Return (X, Y) of the center of cell containing provided text 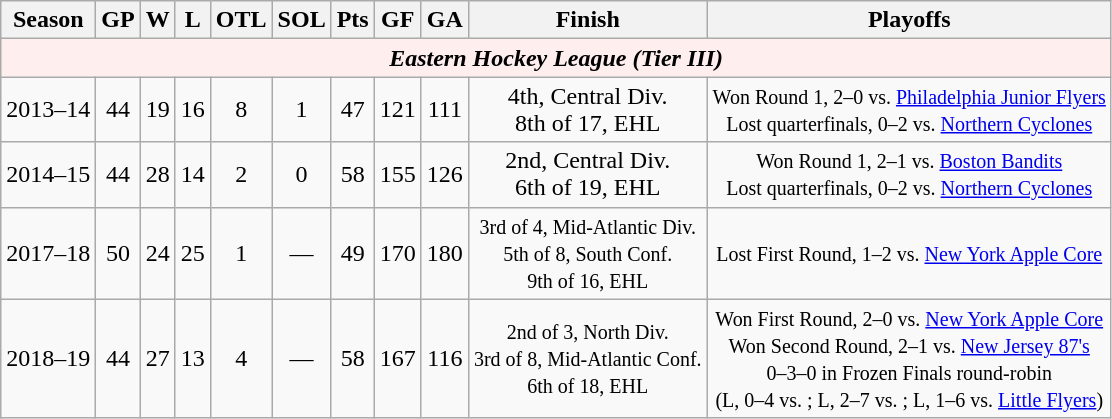
8 (241, 110)
W (158, 20)
2013–14 (48, 110)
Finish (588, 20)
Won Round 1, 2–0 vs. Philadelphia Junior FlyersLost quarterfinals, 0–2 vs. Northern Cyclones (909, 110)
47 (352, 110)
180 (444, 253)
167 (398, 358)
13 (192, 358)
4 (241, 358)
GF (398, 20)
Season (48, 20)
116 (444, 358)
49 (352, 253)
111 (444, 110)
2 (241, 174)
0 (302, 174)
25 (192, 253)
14 (192, 174)
2nd of 3, North Div.3rd of 8, Mid-Atlantic Conf.6th of 18, EHL (588, 358)
4th, Central Div.8th of 17, EHL (588, 110)
2017–18 (48, 253)
OTL (241, 20)
24 (158, 253)
170 (398, 253)
28 (158, 174)
126 (444, 174)
2014–15 (48, 174)
2018–19 (48, 358)
Lost First Round, 1–2 vs. New York Apple Core (909, 253)
Pts (352, 20)
50 (118, 253)
L (192, 20)
Eastern Hockey League (Tier III) (556, 58)
19 (158, 110)
SOL (302, 20)
2nd, Central Div.6th of 19, EHL (588, 174)
121 (398, 110)
3rd of 4, Mid-Atlantic Div.5th of 8, South Conf.9th of 16, EHL (588, 253)
16 (192, 110)
GP (118, 20)
GA (444, 20)
27 (158, 358)
Playoffs (909, 20)
Won Round 1, 2–1 vs. Boston BanditsLost quarterfinals, 0–2 vs. Northern Cyclones (909, 174)
155 (398, 174)
